Locate the cell with the specified text and output its [x, y] center coordinate. 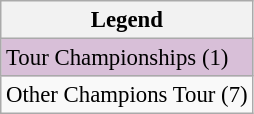
Tour Championships (1) [127, 58]
Legend [127, 20]
Other Champions Tour (7) [127, 95]
